Pinpoint the cell where the given text exists, returning its [X, Y] midpoint coordinate. 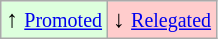
↑ Promoted [54, 20]
↓ Relegated [162, 20]
